Locate the cell with the specified text and output its [x, y] center coordinate. 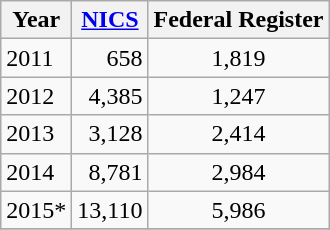
NICS [110, 20]
1,247 [238, 96]
Federal Register [238, 20]
658 [110, 58]
Year [36, 20]
3,128 [110, 134]
2013 [36, 134]
2012 [36, 96]
4,385 [110, 96]
2014 [36, 172]
5,986 [238, 210]
2011 [36, 58]
2,984 [238, 172]
2015* [36, 210]
1,819 [238, 58]
13,110 [110, 210]
2,414 [238, 134]
8,781 [110, 172]
